Detect which cell encompasses the target text, then output its [X, Y] center coordinate. 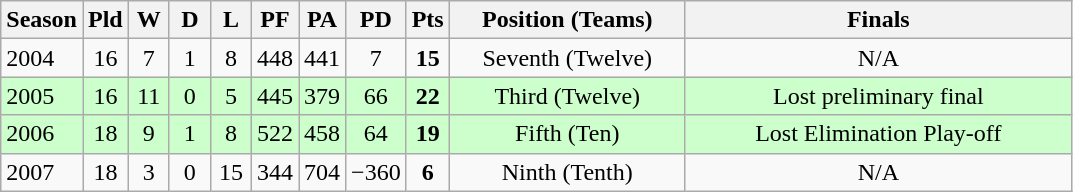
3 [148, 172]
Lost preliminary final [878, 96]
522 [274, 134]
−360 [376, 172]
Lost Elimination Play-off [878, 134]
2007 [42, 172]
9 [148, 134]
PA [322, 20]
Position (Teams) [567, 20]
6 [428, 172]
441 [322, 58]
458 [322, 134]
5 [230, 96]
445 [274, 96]
344 [274, 172]
11 [148, 96]
PD [376, 20]
W [148, 20]
Seventh (Twelve) [567, 58]
L [230, 20]
448 [274, 58]
Ninth (Tenth) [567, 172]
64 [376, 134]
Finals [878, 20]
2006 [42, 134]
22 [428, 96]
2005 [42, 96]
Pts [428, 20]
Pld [105, 20]
Fifth (Ten) [567, 134]
2004 [42, 58]
Season [42, 20]
Third (Twelve) [567, 96]
379 [322, 96]
19 [428, 134]
66 [376, 96]
704 [322, 172]
D [190, 20]
PF [274, 20]
